Output the [X, Y] coordinate of the center of the cell containing the given text.  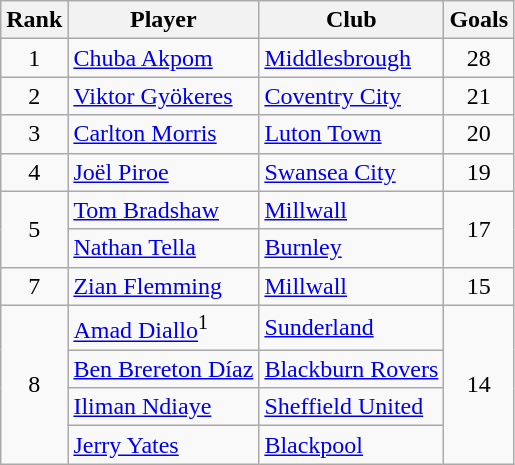
14 [479, 384]
17 [479, 229]
Blackburn Rovers [352, 369]
Iliman Ndiaye [164, 407]
Club [352, 20]
7 [34, 286]
Ben Brereton Díaz [164, 369]
Swansea City [352, 172]
Player [164, 20]
5 [34, 229]
Rank [34, 20]
8 [34, 384]
20 [479, 134]
3 [34, 134]
Goals [479, 20]
2 [34, 96]
Zian Flemming [164, 286]
4 [34, 172]
1 [34, 58]
Blackpool [352, 445]
Tom Bradshaw [164, 210]
Coventry City [352, 96]
Joël Piroe [164, 172]
Luton Town [352, 134]
28 [479, 58]
19 [479, 172]
Middlesbrough [352, 58]
Sunderland [352, 328]
Viktor Gyökeres [164, 96]
21 [479, 96]
Jerry Yates [164, 445]
15 [479, 286]
Amad Diallo1 [164, 328]
Carlton Morris [164, 134]
Sheffield United [352, 407]
Burnley [352, 248]
Nathan Tella [164, 248]
Chuba Akpom [164, 58]
